Provide the (x, y) coordinate of the cell's center where the given text is located.  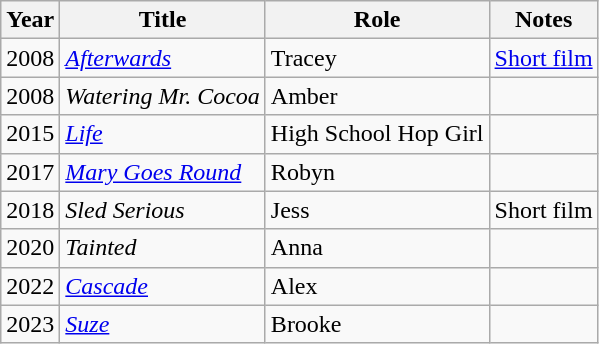
Cascade (163, 286)
Amber (377, 96)
Brooke (377, 324)
2018 (30, 210)
Life (163, 134)
Jess (377, 210)
Afterwards (163, 58)
Year (30, 20)
Robyn (377, 172)
2022 (30, 286)
Mary Goes Round (163, 172)
Notes (544, 20)
2020 (30, 248)
Title (163, 20)
Role (377, 20)
Alex (377, 286)
Suze (163, 324)
2017 (30, 172)
2023 (30, 324)
Watering Mr. Cocoa (163, 96)
High School Hop Girl (377, 134)
2015 (30, 134)
Sled Serious (163, 210)
Tracey (377, 58)
Tainted (163, 248)
Anna (377, 248)
